Capture the cell that displays the provided text and extract its [X, Y] central coordinate. 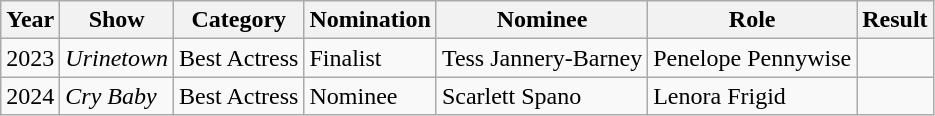
Show [117, 20]
Tess Jannery-Barney [542, 58]
Nomination [370, 20]
Category [239, 20]
Year [30, 20]
Urinetown [117, 58]
2024 [30, 96]
Role [752, 20]
Lenora Frigid [752, 96]
Result [895, 20]
Penelope Pennywise [752, 58]
2023 [30, 58]
Cry Baby [117, 96]
Scarlett Spano [542, 96]
Finalist [370, 58]
